For the text-containing cell, return its midpoint in (X, Y) coordinate format. 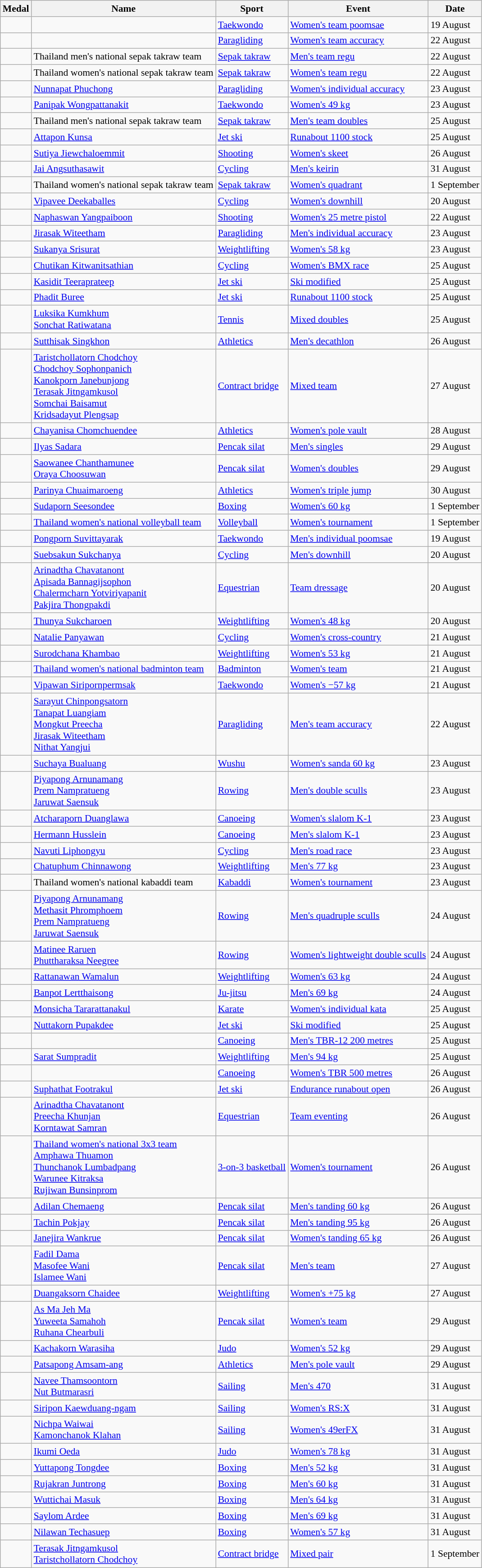
Matinee RaruenPhuttharaksa Neegree (123, 955)
Ikumi Oeda (123, 1452)
Thailand women's national volleyball team (123, 523)
Men's 60 kg (358, 1484)
Surodchana Khambao (123, 653)
Women's 49erFX (358, 1430)
Terasak JitngamkusolTaristchollatorn Chodchoy (123, 1554)
Women's team regu (358, 73)
Men's 77 kg (358, 866)
Sarayut ChinpongsatornTanapat LuangiamMongkut PreechaJirasak WiteethamNithat Yangjui (123, 725)
Tachin Pokjay (123, 1222)
Saylom Ardee (123, 1516)
Women's 52 kg (358, 1349)
Rujakran Juntrong (123, 1484)
28 August (455, 431)
Volleyball (252, 523)
Women's slalom K-1 (358, 819)
Men's team doubles (358, 121)
Men's tanding 60 kg (358, 1206)
Endurance runabout open (358, 1089)
Women's team accuracy (358, 41)
Naphaswan Yangpaiboon (123, 217)
Chayanisa Chomchuendee (123, 431)
Piyapong ArnunamangMethasit PhromphoemPrem NampratuengJaruwat Saensuk (123, 916)
Women's skeet (358, 153)
Men's team accuracy (358, 725)
Women's team poomsae (358, 25)
Women's RS:X (358, 1408)
Jai Angsuthasawit (123, 169)
Phadit Buree (123, 297)
Panipak Wongpattanakit (123, 105)
Sutthisak Singkhon (123, 341)
Vipavee Deekaballes (123, 201)
As Ma Jeh Ma Yuweeta Samahoh Ruhana Chearbuli (123, 1321)
Natalie Panyawan (123, 637)
Men's tanding 95 kg (358, 1222)
Arinadtha ChavatanontPreecha KhunjanKorntawat Samran (123, 1117)
Men's slalom K-1 (358, 834)
Women's 53 kg (358, 653)
Men's keirin (358, 169)
Women's 57 kg (358, 1532)
Medal (16, 9)
Piyapong ArnunamangPrem NampratuengJaruwat Saensuk (123, 791)
Women's TBR 500 metres (358, 1073)
Men's 64 kg (358, 1500)
Women's triple jump (358, 490)
Men's individual poomsae (358, 538)
Women's tanding 65 kg (358, 1238)
Navuti Liphongyu (123, 851)
Luksika KumkhumSonchat Ratiwatana (123, 319)
Sutiya Jiewchaloemmit (123, 153)
Karate (252, 1009)
Women's quadrant (358, 185)
Mixed doubles (358, 319)
Navee Thamsoontorn Nut Butmarasri (123, 1386)
Taristchollatorn ChodchoyChodchoy SophonpanichKanokporn JanebunjongTerasak JitngamkusolSomchai BaisamutKridsadayut Plengsap (123, 386)
Sukanya Srisurat (123, 250)
Kasidit Teeraprateep (123, 282)
Women's lightweight double sculls (358, 955)
Tennis (252, 319)
Thailand women's national badminton team (123, 669)
Women's 60 kg (358, 506)
Badminton (252, 669)
Fadil DamaMasofee WaniIslamee Wani (123, 1266)
Thailand women's national kabaddi team (123, 883)
Women's cross-country (358, 637)
Siripon Kaewduang-ngam (123, 1408)
Suphathat Footrakul (123, 1089)
Sudaporn Seesondee (123, 506)
Pongporn Suvittayarak (123, 538)
Duangaksorn Chaidee (123, 1294)
Men's 94 kg (358, 1057)
Women's 78 kg (358, 1452)
Men's individual accuracy (358, 233)
Men's quadruple sculls (358, 916)
Kachakorn Warasiha (123, 1349)
Jirasak Witeetham (123, 233)
Sport (252, 9)
Women's 58 kg (358, 250)
3-on-3 basketball (252, 1167)
Team eventing (358, 1117)
Men's singles (358, 447)
Women's BMX race (358, 265)
Atcharaporn Duanglawa (123, 819)
Vipawan Siripornpermsak (123, 685)
Nunnapat Phuchong (123, 89)
Patsapong Amsam-ang (123, 1365)
Team dressage (358, 588)
Men's team (358, 1266)
Rattanawan Wamalun (123, 977)
Women's 63 kg (358, 977)
Ju-jitsu (252, 993)
Parinya Chuaimaroeng (123, 490)
Arinadtha ChavatanontApisada BannagijsophonChalermcharn YotviriyapanitPakjira Thongpakdi (123, 588)
Men's downhill (358, 555)
Mixed pair (358, 1554)
Adilan Chemaeng (123, 1206)
Women's downhill (358, 201)
Name (123, 9)
Suebsakun Sukchanya (123, 555)
Women's doubles (358, 469)
Men's 470 (358, 1386)
Event (358, 9)
Women's 49 kg (358, 105)
Women's +75 kg (358, 1294)
Women's −57 kg (358, 685)
Attapon Kunsa (123, 137)
Chutikan Kitwanitsathian (123, 265)
Saowanee Chanthamunee Oraya Choosuwan (123, 469)
Sarat Sumpradit (123, 1057)
30 August (455, 490)
Men's TBR-12 200 metres (358, 1041)
Yuttapong Tongdee (123, 1468)
Men's pole vault (358, 1365)
Women's sanda 60 kg (358, 763)
Women's 48 kg (358, 621)
Men's decathlon (358, 341)
Ilyas Sadara (123, 447)
Nichpa Waiwai Kamonchanok Klahan (123, 1430)
Chatuphum Chinnawong (123, 866)
Wuttichai Masuk (123, 1500)
Men's road race (358, 851)
Women's 25 metre pistol (358, 217)
Wushu (252, 763)
Mixed team (358, 386)
Nilawan Techasuep (123, 1532)
Women's individual kata (358, 1009)
Women's pole vault (358, 431)
Suchaya Bualuang (123, 763)
Men's team regu (358, 57)
Kabaddi (252, 883)
Thailand women's national 3x3 team Amphawa ThuamonThunchanok LumbadpangWarunee KitraksaRujiwan Bunsinprom (123, 1167)
Nuttakorn Pupakdee (123, 1025)
Women's individual accuracy (358, 89)
Men's double sculls (358, 791)
Monsicha Tararattanakul (123, 1009)
Hermann Husslein (123, 834)
Thunya Sukcharoen (123, 621)
Men's 52 kg (358, 1468)
Date (455, 9)
Janejira Wankrue (123, 1238)
Banpot Lertthaisong (123, 993)
